Scan for the cell matching the given text and deliver its [X, Y] coordinate at center. 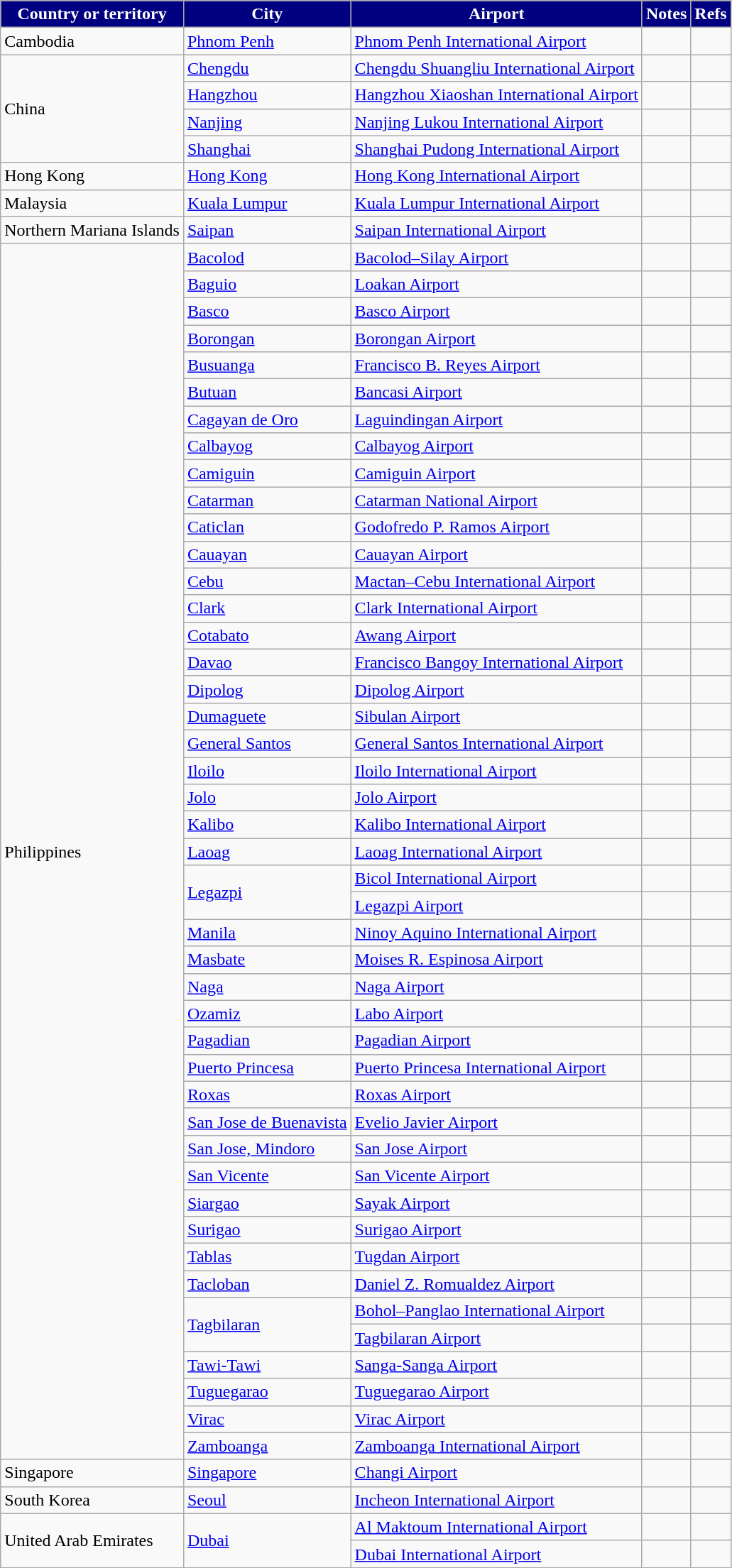
Incheon International Airport [496, 1500]
Evelio Javier Airport [496, 1122]
Francisco B. Reyes Airport [496, 366]
Hong Kong International Airport [496, 176]
Shanghai [267, 149]
Catarman National Airport [496, 500]
San Vicente Airport [496, 1175]
Tablas [267, 1257]
San Jose, Mindoro [267, 1148]
Naga [267, 987]
Ozamiz [267, 1014]
Laguindingan Airport [496, 420]
Phnom Penh International Airport [496, 41]
Borongan Airport [496, 339]
Tuguegarao Airport [496, 1392]
Clark [267, 608]
Camiguin Airport [496, 473]
Dumaguete [267, 716]
Kuala Lumpur International Airport [496, 203]
Phnom Penh [267, 41]
Tagbilaran Airport [496, 1338]
Cotabato [267, 635]
Pagadian Airport [496, 1041]
Legazpi [267, 892]
Changi Airport [496, 1473]
Kalibo [267, 825]
Tacloban [267, 1284]
Tagbilaran [267, 1325]
Chengdu Shuangliu International Airport [496, 68]
Cauayan [267, 554]
Manila [267, 933]
Awang Airport [496, 635]
Laoag [267, 852]
Malaysia [92, 203]
Francisco Bangoy International Airport [496, 662]
Nanjing [267, 122]
Roxas Airport [496, 1095]
Puerto Princesa International Airport [496, 1068]
Legazpi Airport [496, 906]
Refs [711, 14]
Naga Airport [496, 987]
Ninoy Aquino International Airport [496, 933]
Basco [267, 311]
Catarman [267, 500]
Loakan Airport [496, 284]
Airport [496, 14]
Kuala Lumpur [267, 203]
Davao [267, 662]
Labo Airport [496, 1014]
Nanjing Lukou International Airport [496, 122]
Borongan [267, 339]
Seoul [267, 1500]
Clark International Airport [496, 608]
Iloilo International Airport [496, 770]
Laoag International Airport [496, 852]
Puerto Princesa [267, 1068]
Bicol International Airport [496, 879]
Notes [666, 14]
Jolo Airport [496, 798]
Cambodia [92, 41]
Hangzhou Xiaoshan International Airport [496, 95]
General Santos International Airport [496, 743]
Basco Airport [496, 311]
Siargao [267, 1203]
China [92, 109]
Virac [267, 1419]
Tuguegarao [267, 1392]
Zamboanga International Airport [496, 1446]
Sanga-Sanga Airport [496, 1365]
Tawi-Tawi [267, 1365]
Calbayog [267, 446]
Zamboanga [267, 1446]
Philippines [92, 852]
Bacolod [267, 257]
Surigao Airport [496, 1230]
Sayak Airport [496, 1203]
Dubai [267, 1540]
Dubai International Airport [496, 1554]
Bacolod–Silay Airport [496, 257]
Shanghai Pudong International Airport [496, 149]
Dipolog Airport [496, 689]
Cagayan de Oro [267, 420]
Chengdu [267, 68]
Hangzhou [267, 95]
Sibulan Airport [496, 716]
City [267, 14]
Pagadian [267, 1041]
Tugdan Airport [496, 1257]
Godofredo P. Ramos Airport [496, 527]
Baguio [267, 284]
Calbayog Airport [496, 446]
Bancasi Airport [496, 393]
Mactan–Cebu International Airport [496, 581]
Camiguin [267, 473]
United Arab Emirates [92, 1540]
Daniel Z. Romualdez Airport [496, 1284]
Country or territory [92, 14]
South Korea [92, 1500]
Northern Mariana Islands [92, 230]
Cauayan Airport [496, 554]
Dipolog [267, 689]
Masbate [267, 960]
Caticlan [267, 527]
General Santos [267, 743]
Bohol–Panglao International Airport [496, 1311]
Saipan [267, 230]
San Jose Airport [496, 1148]
Surigao [267, 1230]
Cebu [267, 581]
Busuanga [267, 366]
Virac Airport [496, 1419]
Al Maktoum International Airport [496, 1527]
Kalibo International Airport [496, 825]
Butuan [267, 393]
Iloilo [267, 770]
Saipan International Airport [496, 230]
Jolo [267, 798]
San Jose de Buenavista [267, 1122]
Roxas [267, 1095]
San Vicente [267, 1175]
Moises R. Espinosa Airport [496, 960]
